For the text-containing cell, return its midpoint in [x, y] coordinate format. 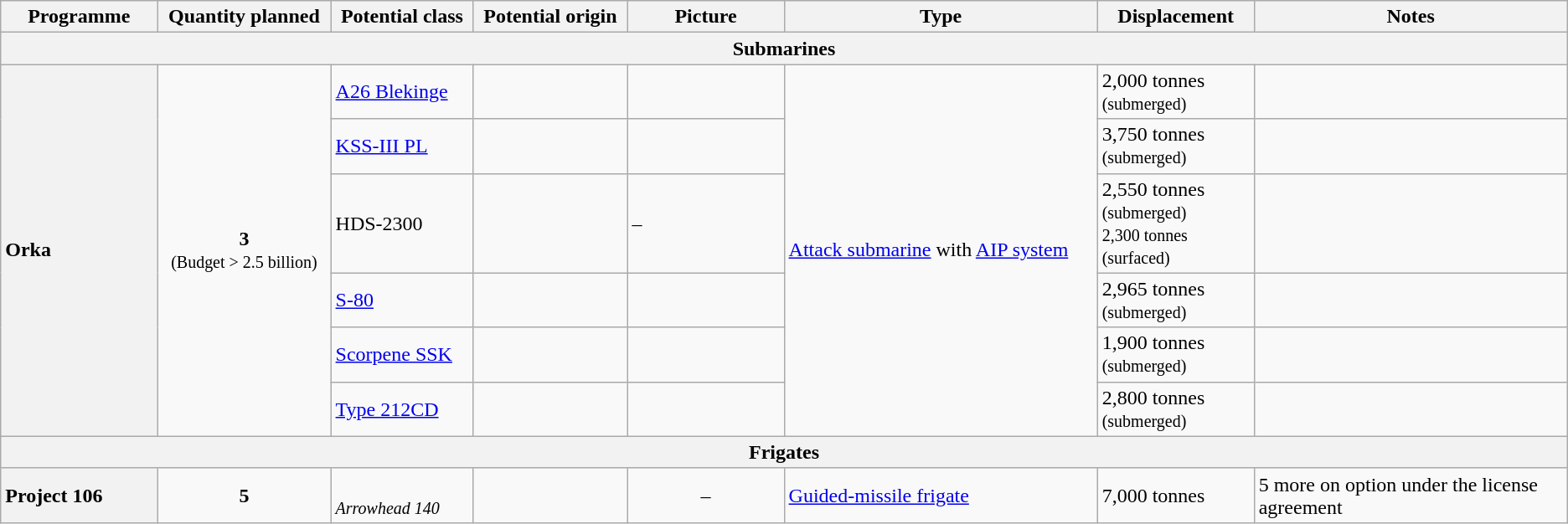
KSS-III PL [402, 146]
2,800 tonnes(submerged) [1176, 408]
Guided-missile frigate [941, 496]
2,000 tonnes(submerged) [1176, 92]
7,000 tonnes [1176, 496]
2,550 tonnes(submerged)2,300 tonnes(surfaced) [1176, 223]
Displacement [1176, 17]
Picture [705, 17]
Orka [79, 250]
Type [941, 17]
Notes [1411, 17]
HDS-2300 [402, 223]
Submarines [784, 49]
Project 106 [79, 496]
A26 Blekinge [402, 92]
Arrowhead 140 [402, 496]
Potential origin [550, 17]
Potential class [402, 17]
S-80 [402, 300]
2,965 tonnes(submerged) [1176, 300]
3,750 tonnes(submerged) [1176, 146]
Scorpene SSK [402, 355]
3(Budget > 2.5 billion) [245, 250]
1,900 tonnes(submerged) [1176, 355]
5 more on option under the license agreement [1411, 496]
5 [245, 496]
Quantity planned [245, 17]
Attack submarine with AIP system [941, 250]
Programme [79, 17]
Type 212CD [402, 408]
Frigates [784, 452]
